Find where the given text appears and provide that cell's center as (x, y) coordinate. 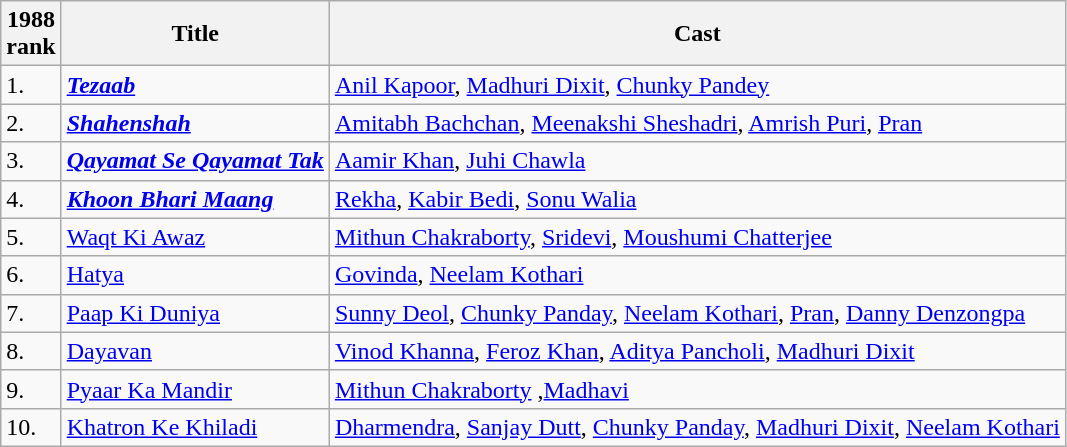
1. (31, 85)
2. (31, 123)
Shahenshah (195, 123)
Waqt Ki Awaz (195, 237)
7. (31, 313)
9. (31, 389)
3. (31, 161)
Govinda, Neelam Kothari (697, 275)
5. (31, 237)
Anil Kapoor, Madhuri Dixit, Chunky Pandey (697, 85)
10. (31, 427)
Rekha, Kabir Bedi, Sonu Walia (697, 199)
Hatya (195, 275)
Cast (697, 34)
Title (195, 34)
1988rank (31, 34)
Aamir Khan, Juhi Chawla (697, 161)
Paap Ki Duniya (195, 313)
8. (31, 351)
Sunny Deol, Chunky Panday, Neelam Kothari, Pran, Danny Denzongpa (697, 313)
Khatron Ke Khiladi (195, 427)
Amitabh Bachchan, Meenakshi Sheshadri, Amrish Puri, Pran (697, 123)
Vinod Khanna, Feroz Khan, Aditya Pancholi, Madhuri Dixit (697, 351)
Pyaar Ka Mandir (195, 389)
Dharmendra, Sanjay Dutt, Chunky Panday, Madhuri Dixit, Neelam Kothari (697, 427)
Mithun Chakraborty, Sridevi, Moushumi Chatterjee (697, 237)
Tezaab (195, 85)
6. (31, 275)
Mithun Chakraborty ,Madhavi (697, 389)
4. (31, 199)
Dayavan (195, 351)
Qayamat Se Qayamat Tak (195, 161)
Khoon Bhari Maang (195, 199)
